Provide the [X, Y] coordinate of the cell's center where the given text is located.  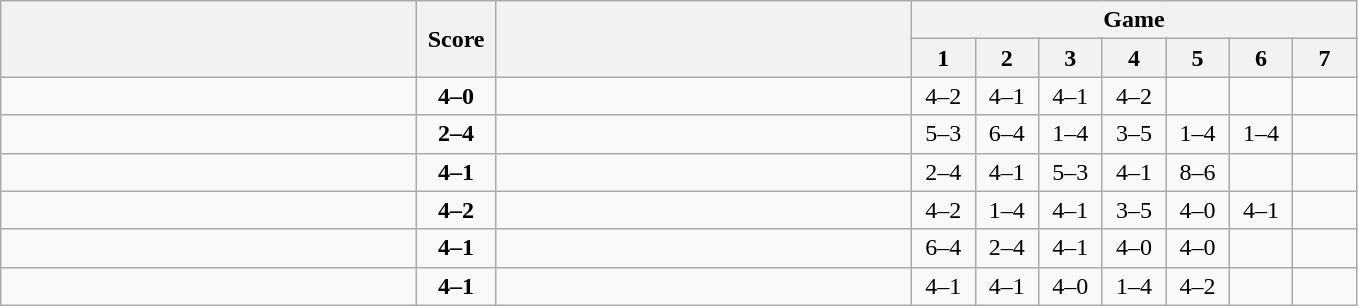
7 [1325, 58]
8–6 [1198, 172]
Score [456, 39]
Game [1134, 20]
1 [943, 58]
4 [1134, 58]
6 [1261, 58]
3 [1071, 58]
2 [1007, 58]
5 [1198, 58]
